Determine the (X, Y) coordinate at the center of the cell enclosing the given text.  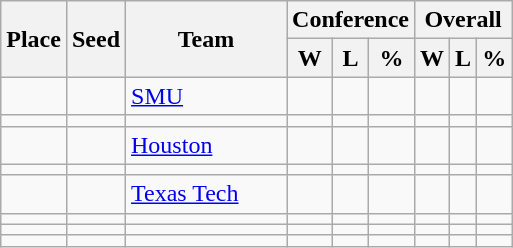
Team (206, 39)
Place (34, 39)
Houston (206, 145)
Seed (96, 39)
Overall (462, 20)
Texas Tech (206, 194)
Conference (351, 20)
SMU (206, 96)
